Extract the [x, y] coordinate from the center of the cell holding the provided text.  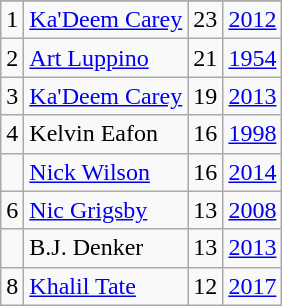
Nic Grigsby [106, 210]
Art Luppino [106, 58]
2017 [252, 286]
6 [12, 210]
B.J. Denker [106, 248]
8 [12, 286]
1 [12, 20]
4 [12, 134]
Nick Wilson [106, 172]
23 [206, 20]
1954 [252, 58]
2014 [252, 172]
19 [206, 96]
2012 [252, 20]
12 [206, 286]
2 [12, 58]
Kelvin Eafon [106, 134]
1998 [252, 134]
21 [206, 58]
2008 [252, 210]
Khalil Tate [106, 286]
3 [12, 96]
